Return [X, Y] of the center of cell containing provided text 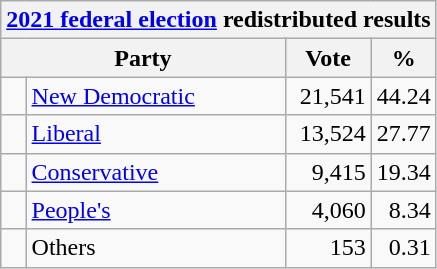
0.31 [404, 248]
People's [156, 210]
Party [143, 58]
153 [328, 248]
Others [156, 248]
27.77 [404, 134]
New Democratic [156, 96]
4,060 [328, 210]
19.34 [404, 172]
Liberal [156, 134]
9,415 [328, 172]
21,541 [328, 96]
Conservative [156, 172]
Vote [328, 58]
2021 federal election redistributed results [218, 20]
% [404, 58]
8.34 [404, 210]
13,524 [328, 134]
44.24 [404, 96]
